Locate the cell with the specified text and output its [x, y] center coordinate. 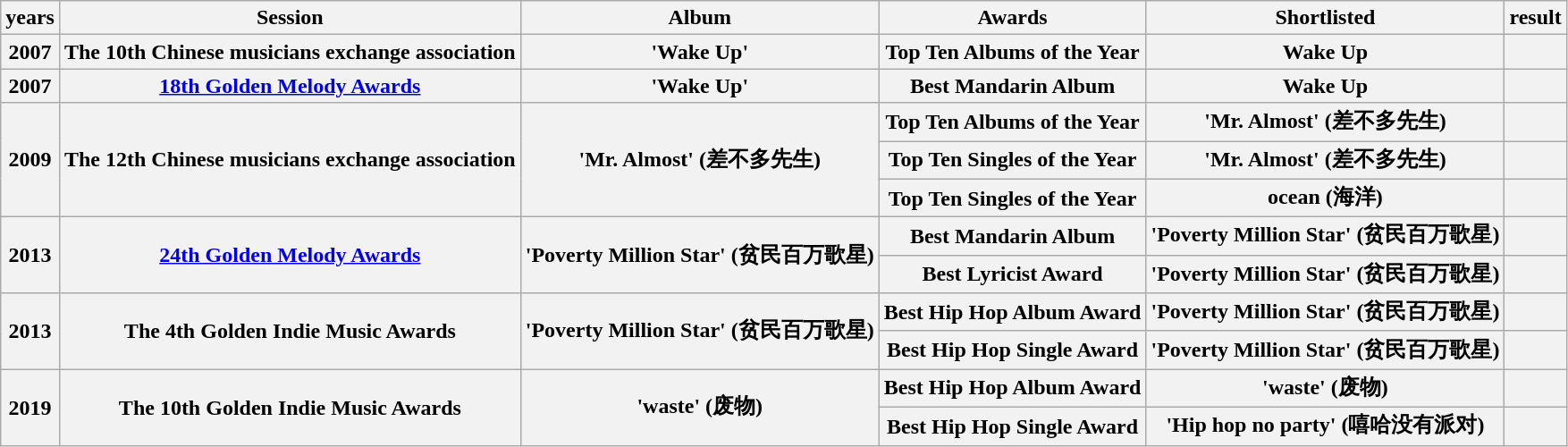
Album [699, 18]
The 10th Golden Indie Music Awards [290, 408]
18th Golden Melody Awards [290, 86]
The 10th Chinese musicians exchange association [290, 52]
'Hip hop no party' (嘻哈没有派对) [1325, 426]
Awards [1012, 18]
The 4th Golden Indie Music Awards [290, 331]
24th Golden Melody Awards [290, 256]
2019 [30, 408]
years [30, 18]
Session [290, 18]
The 12th Chinese musicians exchange association [290, 160]
Shortlisted [1325, 18]
ocean (海洋) [1325, 198]
result [1536, 18]
Best Lyricist Award [1012, 274]
2009 [30, 160]
